Find where the given text appears and provide that cell's center as (x, y) coordinate. 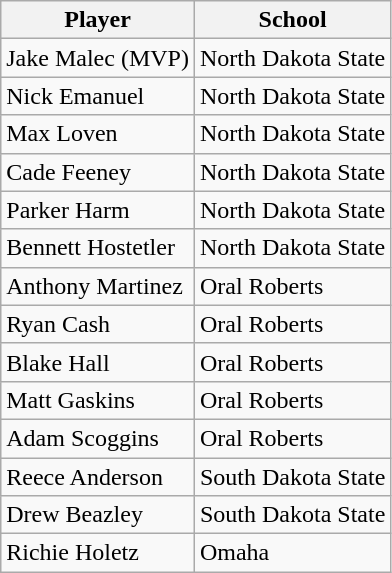
Blake Hall (98, 362)
Max Loven (98, 134)
Jake Malec (MVP) (98, 58)
Richie Holetz (98, 553)
Ryan Cash (98, 324)
Drew Beazley (98, 515)
Parker Harm (98, 210)
Adam Scoggins (98, 438)
Bennett Hostetler (98, 248)
Player (98, 20)
Cade Feeney (98, 172)
School (292, 20)
Omaha (292, 553)
Nick Emanuel (98, 96)
Reece Anderson (98, 477)
Matt Gaskins (98, 400)
Anthony Martinez (98, 286)
